Pinpoint the cell where the given text exists, returning its [X, Y] midpoint coordinate. 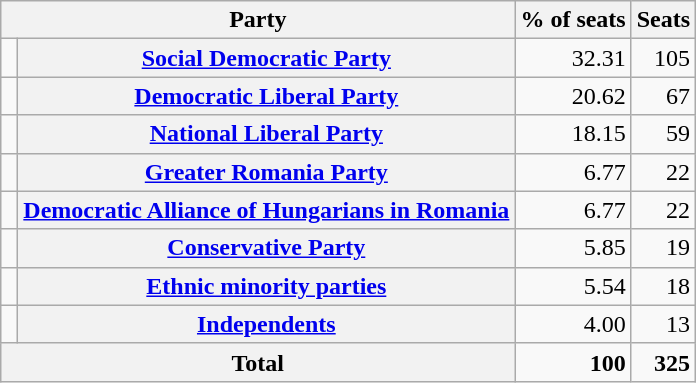
325 [663, 362]
Greater Romania Party [266, 172]
% of seats [573, 20]
13 [663, 324]
Ethnic minority parties [266, 286]
Democratic Liberal Party [266, 96]
Democratic Alliance of Hungarians in Romania [266, 210]
Party [258, 20]
4.00 [573, 324]
100 [573, 362]
Social Democratic Party [266, 58]
32.31 [573, 58]
Conservative Party [266, 248]
59 [663, 134]
67 [663, 96]
Total [258, 362]
Seats [663, 20]
20.62 [573, 96]
19 [663, 248]
18 [663, 286]
5.54 [573, 286]
5.85 [573, 248]
18.15 [573, 134]
105 [663, 58]
Independents [266, 324]
National Liberal Party [266, 134]
